Capture the cell that displays the provided text and extract its [X, Y] central coordinate. 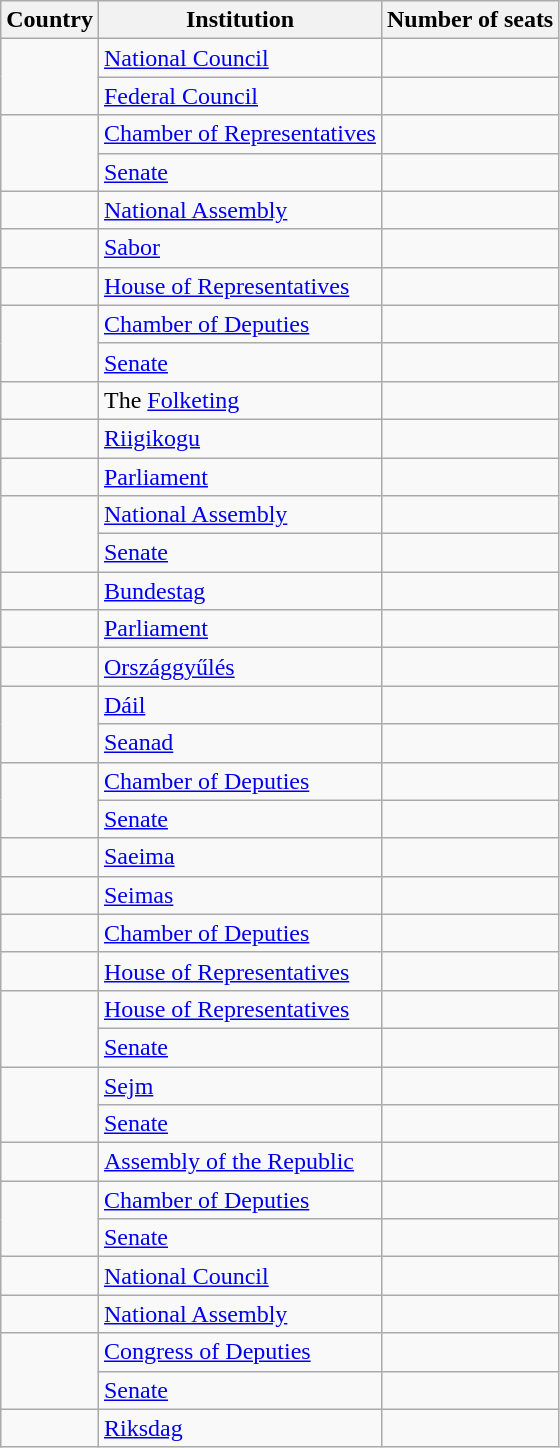
Chamber of Representatives [240, 134]
Assembly of the Republic [240, 1162]
Sejm [240, 1085]
Riksdag [240, 1428]
Institution [240, 20]
Országgyűlés [240, 667]
Seanad [240, 743]
Congress of Deputies [240, 1352]
Federal Council [240, 96]
Saeima [240, 857]
Sabor [240, 248]
Dáil [240, 705]
Number of seats [470, 20]
The Folketing [240, 400]
Riigikogu [240, 438]
Country [50, 20]
Seimas [240, 895]
Bundestag [240, 591]
